For the text-containing cell, return its midpoint in (X, Y) coordinate format. 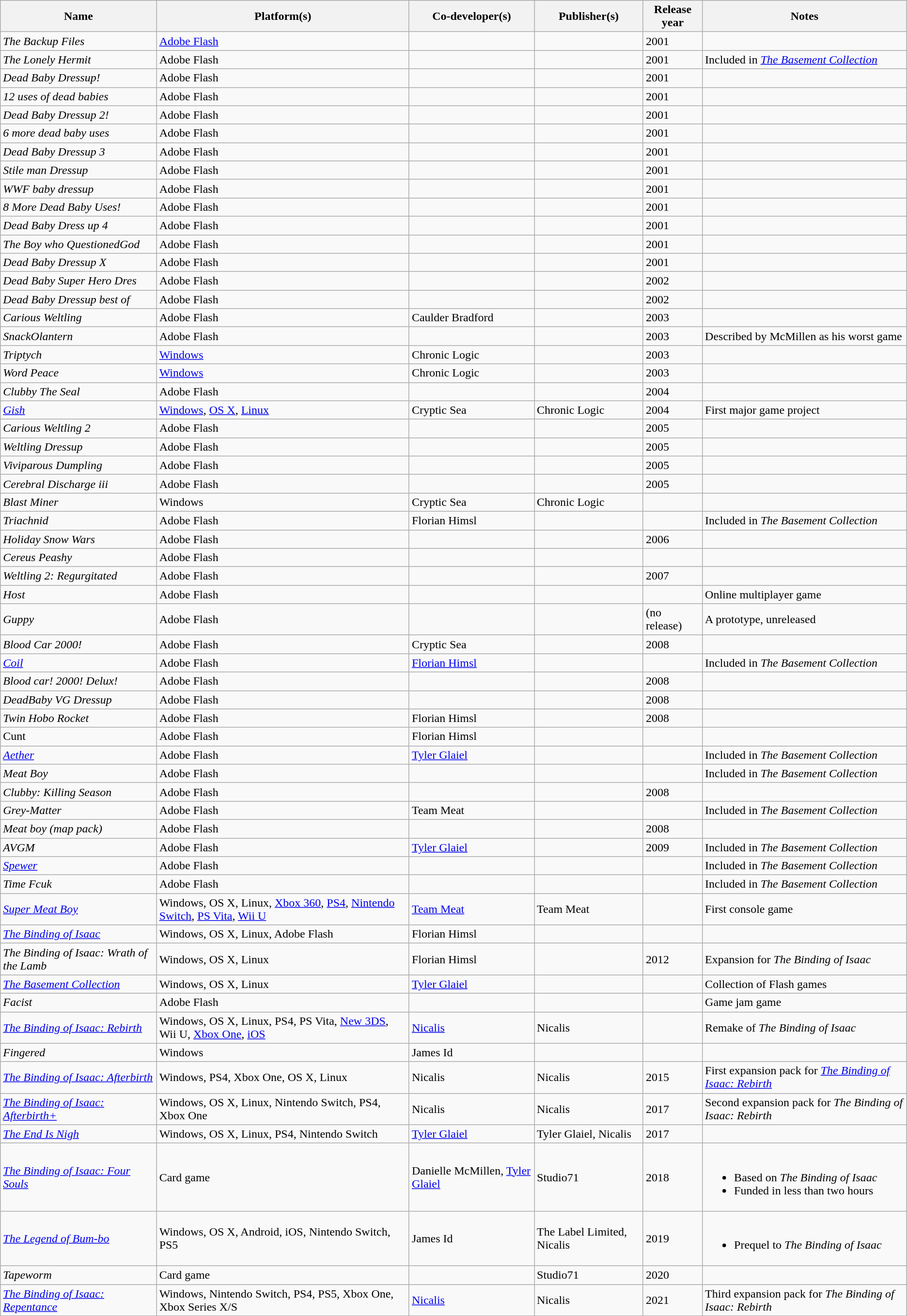
WWF baby dressup (78, 188)
Notes (805, 16)
2007 (672, 576)
Dead Baby Dressup 2! (78, 115)
Time Fcuk (78, 884)
The Boy who QuestionedGod (78, 244)
Cerebral Discharge iii (78, 484)
Online multiplayer game (805, 595)
Meat Boy (78, 773)
Dead Baby Super Hero Dres (78, 281)
The Lonely Hermit (78, 60)
Windows, OS X, Linux, PS4, Nintendo Switch (283, 1134)
8 More Dead Baby Uses! (78, 207)
Game jam game (805, 1003)
Triptych (78, 355)
Caulder Bradford (471, 318)
Windows, PS4, Xbox One, OS X, Linux (283, 1078)
The Binding of Isaac: Rebirth (78, 1027)
The Binding of Isaac (78, 934)
(no release) (672, 619)
Stile man Dressup (78, 170)
The Binding of Isaac: Afterbirth+ (78, 1109)
Windows, OS X, Linux, Nintendo Switch, PS4, Xbox One (283, 1109)
Windows, OS X, Linux, Adobe Flash (283, 934)
Grey-Matter (78, 810)
Tyler Glaiel, Nicalis (589, 1134)
Publisher(s) (589, 16)
2020 (672, 1275)
Collection of Flash games (805, 984)
Spewer (78, 866)
Release year (672, 16)
SnackOlantern (78, 336)
Danielle McMillen, Tyler Glaiel (471, 1177)
Meat boy (map pack) (78, 829)
Based on The Binding of IsaacFunded in less than two hours (805, 1177)
The Binding of Isaac: Afterbirth (78, 1078)
The Basement Collection (78, 984)
Windows, Nintendo Switch, PS4, PS5, Xbox One, Xbox Series X/S (283, 1300)
12 uses of dead babies (78, 96)
Blast Miner (78, 502)
Coil (78, 663)
Dead Baby Dressup 3 (78, 152)
Blood Car 2000! (78, 644)
Second expansion pack for The Binding of Isaac: Rebirth (805, 1109)
DeadBaby VG Dressup (78, 700)
Windows, OS X, Linux, PS4, PS Vita, New 3DS, Wii U, Xbox One, iOS (283, 1027)
Facist (78, 1003)
The End Is Nigh (78, 1134)
The Binding of Isaac: Four Souls (78, 1177)
2021 (672, 1300)
Described by McMillen as his worst game (805, 336)
Weltling 2: Regurgitated (78, 576)
Dead Baby Dressup best of (78, 299)
Platform(s) (283, 16)
Fingered (78, 1052)
Carious Weltling (78, 318)
The Binding of Isaac: Repentance (78, 1300)
Viviparous Dumpling (78, 465)
Gish (78, 410)
2012 (672, 959)
Twin Hobo Rocket (78, 718)
Third expansion pack for The Binding of Isaac: Rebirth (805, 1300)
The Backup Files (78, 41)
Aether (78, 755)
First expansion pack for The Binding of Isaac: Rebirth (805, 1078)
Cunt (78, 736)
2015 (672, 1078)
Prequel to The Binding of Isaac (805, 1238)
2009 (672, 847)
Cereus Peashy (78, 558)
Co-developer(s) (471, 16)
Dead Baby Dress up 4 (78, 225)
2019 (672, 1238)
6 more dead baby uses (78, 133)
The Binding of Isaac: Wrath of the Lamb (78, 959)
Word Peace (78, 373)
Dead Baby Dressup X (78, 263)
Holiday Snow Wars (78, 539)
2006 (672, 539)
Windows, OS X, Linux, Xbox 360, PS4, Nintendo Switch, PS Vita, Wii U (283, 909)
Carious Weltling 2 (78, 428)
Name (78, 16)
A prototype, unreleased (805, 619)
Remake of The Binding of Isaac (805, 1027)
Super Meat Boy (78, 909)
The Legend of Bum-bo (78, 1238)
The Label Limited, Nicalis (589, 1238)
Weltling Dressup (78, 447)
Guppy (78, 619)
Expansion for The Binding of Isaac (805, 959)
First console game (805, 909)
Triachnid (78, 520)
Tapeworm (78, 1275)
Clubby The Seal (78, 392)
Clubby: Killing Season (78, 792)
2018 (672, 1177)
Blood car! 2000! Delux! (78, 681)
Dead Baby Dressup! (78, 78)
AVGM (78, 847)
Windows, OS X, Android, iOS, Nintendo Switch, PS5 (283, 1238)
Host (78, 595)
First major game project (805, 410)
